Find where the given text appears and provide that cell's center as (X, Y) coordinate. 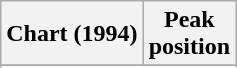
Peakposition (189, 34)
Chart (1994) (72, 34)
